Find where the given text appears and provide that cell's center as (X, Y) coordinate. 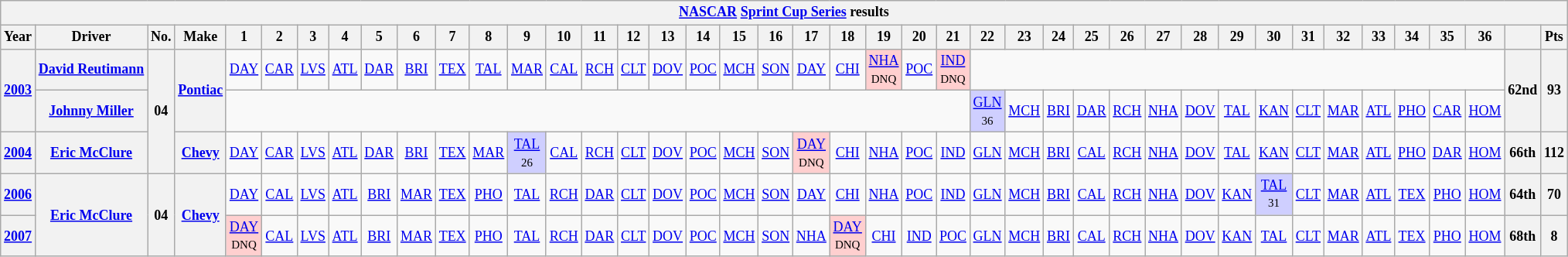
10 (564, 37)
33 (1379, 37)
5 (379, 37)
2 (280, 37)
Year (19, 37)
93 (1554, 90)
27 (1164, 37)
Pontiac (201, 90)
9 (527, 37)
70 (1554, 194)
No. (161, 37)
Make (201, 37)
22 (987, 37)
16 (776, 37)
13 (668, 37)
30 (1274, 37)
36 (1484, 37)
35 (1447, 37)
23 (1024, 37)
TAL26 (527, 152)
18 (847, 37)
INDDNQ (953, 70)
31 (1308, 37)
Pts (1554, 37)
2003 (19, 90)
David Reutimann (91, 70)
17 (811, 37)
6 (417, 37)
2004 (19, 152)
32 (1343, 37)
3 (312, 37)
25 (1092, 37)
29 (1237, 37)
Johnny Miller (91, 111)
NHADNQ (884, 70)
2006 (19, 194)
Driver (91, 37)
20 (919, 37)
4 (345, 37)
GLN36 (987, 111)
26 (1127, 37)
15 (739, 37)
1 (244, 37)
11 (600, 37)
TAL31 (1274, 194)
66th (1523, 152)
NASCAR Sprint Cup Series results (784, 12)
2007 (19, 236)
24 (1059, 37)
28 (1200, 37)
19 (884, 37)
64th (1523, 194)
112 (1554, 152)
68th (1523, 236)
12 (634, 37)
34 (1412, 37)
7 (452, 37)
14 (703, 37)
21 (953, 37)
62nd (1523, 90)
